Determine the (X, Y) coordinate at the center of the cell enclosing the given text.  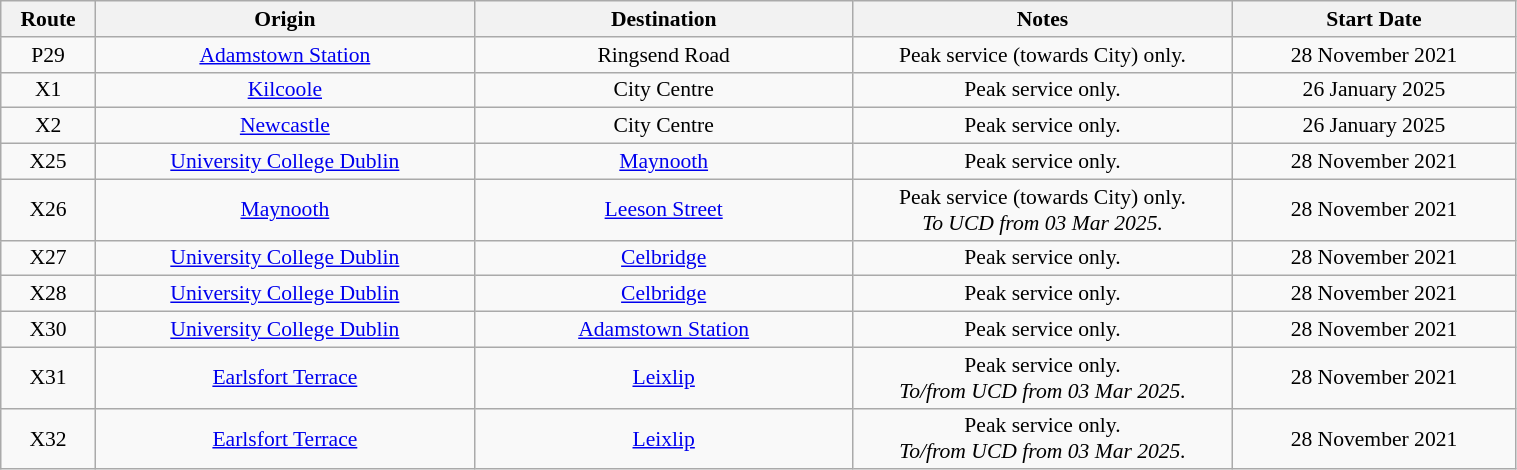
Peak service (towards City) only. (1042, 55)
X31 (48, 378)
Kilcoole (284, 90)
Destination (664, 19)
Origin (284, 19)
X25 (48, 162)
Notes (1042, 19)
Newcastle (284, 126)
X32 (48, 438)
Start Date (1374, 19)
Leeson Street (664, 210)
X1 (48, 90)
Peak service (towards City) only.To UCD from 03 Mar 2025. (1042, 210)
X2 (48, 126)
X27 (48, 258)
X28 (48, 294)
Ringsend Road (664, 55)
P29 (48, 55)
X30 (48, 330)
X26 (48, 210)
Route (48, 19)
